Scan for the cell matching the given text and deliver its (X, Y) coordinate at center. 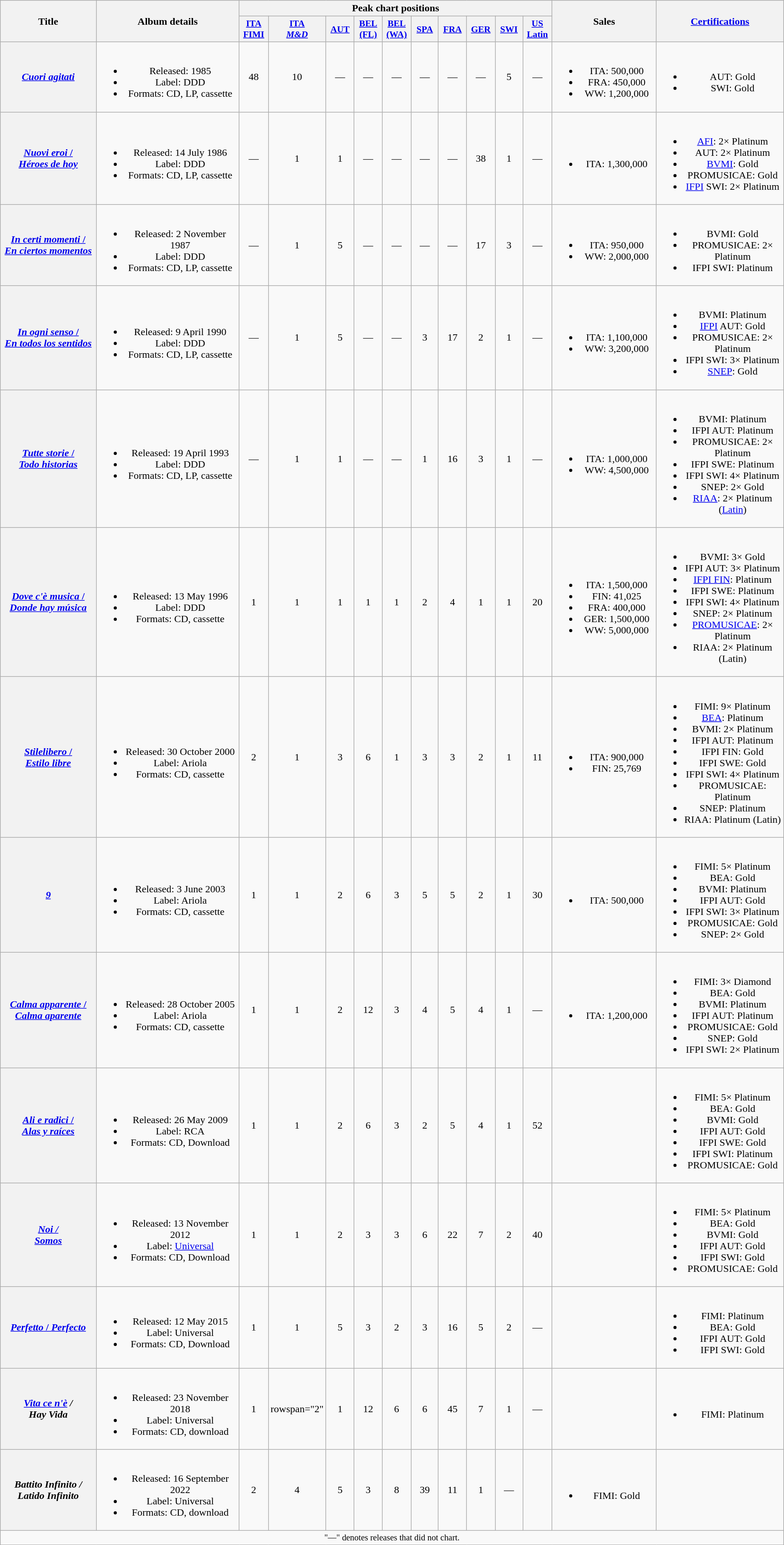
Released: 2 November 1987Label: DDDFormats: CD, LP, cassette (168, 245)
FIMI: 5× PlatinumBEA: GoldBVMI: GoldIFPI AUT: GoldIFPI SWE: GoldIFPI SWI: PlatinumPROMUSICAE: Gold (720, 1125)
10 (297, 77)
Noi / Somos (49, 1235)
Released: 26 May 2009Label: RCAFormats: CD, Download (168, 1125)
rowspan="2" (297, 1409)
BVMI: PlatinumIFPI AUT: GoldPROMUSICAE: 2× PlatinumIFPI SWI: 3× PlatinumSNEP: Gold (720, 338)
ITA: 950,000WW: 2,000,000 (604, 245)
9 (49, 895)
Tutte storie / Todo historias (49, 458)
Released: 30 October 2000Label: AriolaFormats: CD, cassette (168, 757)
ITA: 900,000FIN: 25,769 (604, 757)
"—" denotes releases that did not chart. (392, 1538)
In ogni senso / En todos los sentidos (49, 338)
Battito Infinito / Latido Infinito (49, 1490)
AUT (340, 29)
52 (537, 1125)
20 (537, 602)
ITA: 500,000 (604, 895)
Peak chart positions (395, 8)
ITA: 1,200,000 (604, 1010)
FIMI: PlatinumBEA: GoldIFPI AUT: GoldIFPI SWI: Gold (720, 1328)
Perfetto / Perfecto (49, 1328)
In certi momenti / En ciertos momentos (49, 245)
Stilelibero / Estilo libre (49, 757)
SPA (425, 29)
FIMI: Platinum (720, 1409)
FIMI: 3× DiamondBEA: GoldBVMI: PlatinumIFPI AUT: PlatinumPROMUSICAE: GoldSNEP: GoldIFPI SWI: 2× Platinum (720, 1010)
BEL(FL) (369, 29)
Released: 9 April 1990Label: DDDFormats: CD, LP, cassette (168, 338)
Released: 23 November 2018Label: UniversalFormats: CD, download (168, 1409)
ITA: 1,100,000WW: 3,200,000 (604, 338)
Released: 1985Label: DDDFormats: CD, LP, cassette (168, 77)
ITA: 1,500,000FIN: 41,025FRA: 400,000GER: 1,500,000WW: 5,000,000 (604, 602)
Released: 13 May 1996Label: DDDFormats: CD, cassette (168, 602)
Released: 16 September 2022Label: UniversalFormats: CD, download (168, 1490)
FIMI: 5× PlatinumBEA: GoldBVMI: GoldIFPI AUT: GoldIFPI SWI: GoldPROMUSICAE: Gold (720, 1235)
Title (49, 21)
30 (537, 895)
45 (452, 1409)
Released: 13 November 2012Label: UniversalFormats: CD, Download (168, 1235)
Released: 12 May 2015Label: UniversalFormats: CD, Download (168, 1328)
Sales (604, 21)
AUT: GoldSWI: Gold (720, 77)
Certifications (720, 21)
Released: 19 April 1993Label: DDDFormats: CD, LP, cassette (168, 458)
Cuori agitati (49, 77)
ITAM&D (297, 29)
Dove c'è musica / Donde hay música (49, 602)
BVMI: PlatinumIFPI AUT: PlatinumPROMUSICAE: 2× PlatinumIFPI SWE: PlatinumIFPI SWI: 4× PlatinumSNEP: 2× GoldRIAA: 2× Platinum (Latin) (720, 458)
GER (481, 29)
Vita ce n'è / Hay Vida (49, 1409)
ITA: 500,000FRA: 450,000WW: 1,200,000 (604, 77)
Released: 3 June 2003Label: AriolaFormats: CD, cassette (168, 895)
Ali e radici / Alas y raíces (49, 1125)
US Latin (537, 29)
BVMI: GoldPROMUSICAE: 2× PlatinumIFPI SWI: Platinum (720, 245)
22 (452, 1235)
Nuovi eroi / Héroes de hoy (49, 158)
Released: 28 October 2005Label: AriolaFormats: CD, cassette (168, 1010)
40 (537, 1235)
38 (481, 158)
Released: 14 July 1986Label: DDDFormats: CD, LP, cassette (168, 158)
ITAFIMI (254, 29)
FRA (452, 29)
BEL(WA) (397, 29)
ITA: 1,000,000WW: 4,500,000 (604, 458)
48 (254, 77)
FIMI: 5× PlatinumBEA: GoldBVMI: PlatinumIFPI AUT: GoldIFPI SWI: 3× PlatinumPROMUSICAE: GoldSNEP: 2× Gold (720, 895)
SWI (509, 29)
ITA: 1,300,000 (604, 158)
8 (397, 1490)
Album details (168, 21)
AFI: 2× PlatinumAUT: 2× PlatinumBVMI: GoldPROMUSICAE: GoldIFPI SWI: 2× Platinum (720, 158)
FIMI: Gold (604, 1490)
Calma apparente / Calma aparente (49, 1010)
39 (425, 1490)
